Scan for the cell matching the given text and deliver its [X, Y] coordinate at center. 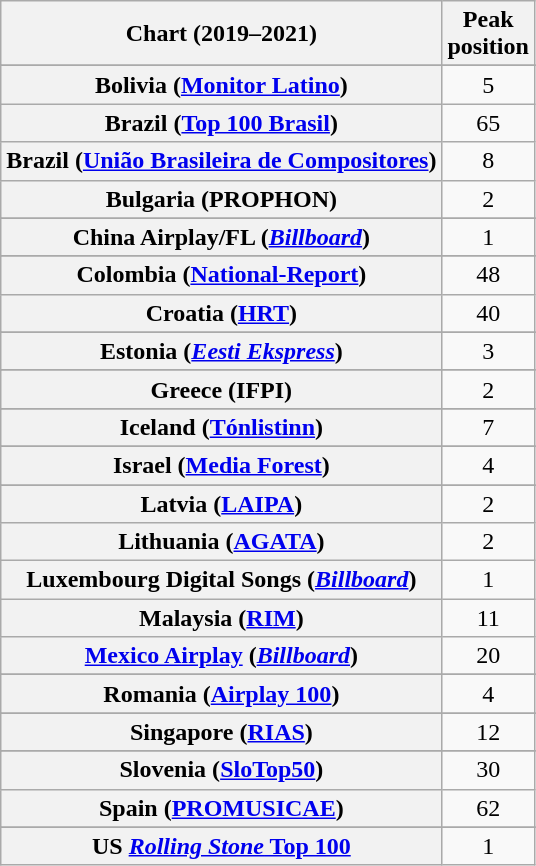
12 [488, 732]
Estonia (Eesti Ekspress) [222, 351]
China Airplay/FL (Billboard) [222, 237]
Peakposition [488, 34]
Israel (Media Forest) [222, 465]
Malaysia (RIM) [222, 618]
8 [488, 161]
40 [488, 313]
Chart (2019–2021) [222, 34]
65 [488, 123]
Brazil (União Brasileira de Compositores) [222, 161]
US Rolling Stone Top 100 [222, 846]
Brazil (Top 100 Brasil) [222, 123]
Mexico Airplay (Billboard) [222, 656]
3 [488, 351]
Luxembourg Digital Songs (Billboard) [222, 580]
Croatia (HRT) [222, 313]
Singapore (RIAS) [222, 732]
5 [488, 85]
30 [488, 770]
11 [488, 618]
Bolivia (Monitor Latino) [222, 85]
Spain (PROMUSICAE) [222, 808]
48 [488, 275]
Iceland (Tónlistinn) [222, 427]
Slovenia (SloTop50) [222, 770]
Lithuania (AGATA) [222, 542]
Romania (Airplay 100) [222, 694]
Colombia (National-Report) [222, 275]
Greece (IFPI) [222, 389]
62 [488, 808]
Latvia (LAIPA) [222, 503]
7 [488, 427]
Bulgaria (PROPHON) [222, 199]
20 [488, 656]
